Extract the (X, Y) coordinate from the center of the cell holding the provided text.  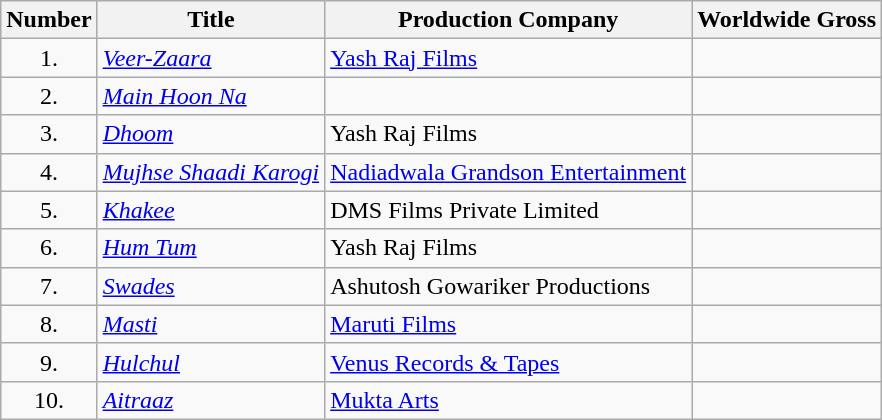
Hum Tum (211, 248)
4. (49, 172)
Venus Records & Tapes (508, 362)
Veer-Zaara (211, 58)
Number (49, 20)
DMS Films Private Limited (508, 210)
6. (49, 248)
Khakee (211, 210)
3. (49, 134)
Maruti Films (508, 324)
2. (49, 96)
Mujhse Shaadi Karogi (211, 172)
10. (49, 400)
Masti (211, 324)
Hulchul (211, 362)
Ashutosh Gowariker Productions (508, 286)
Aitraaz (211, 400)
Nadiadwala Grandson Entertainment (508, 172)
Worldwide Gross (787, 20)
Production Company (508, 20)
Dhoom (211, 134)
Swades (211, 286)
Main Hoon Na (211, 96)
7. (49, 286)
5. (49, 210)
Title (211, 20)
1. (49, 58)
9. (49, 362)
8. (49, 324)
Mukta Arts (508, 400)
